Capture the cell that displays the provided text and extract its (x, y) central coordinate. 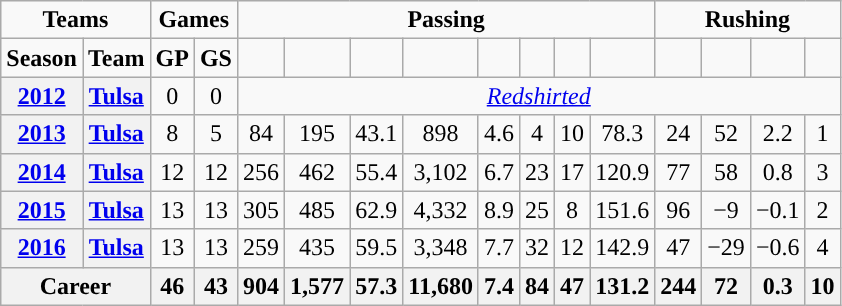
3,348 (441, 248)
62.9 (376, 210)
Redshirted (538, 96)
244 (678, 286)
2014 (42, 172)
Passing (446, 20)
8.9 (498, 210)
120.9 (622, 172)
72 (726, 286)
GP (172, 58)
4,332 (441, 210)
904 (260, 286)
Games (194, 20)
195 (318, 134)
0.8 (778, 172)
1 (822, 134)
0.3 (778, 286)
5 (216, 134)
305 (260, 210)
435 (318, 248)
2013 (42, 134)
898 (441, 134)
−0.6 (778, 248)
−0.1 (778, 210)
Team (116, 58)
46 (172, 286)
151.6 (622, 210)
52 (726, 134)
17 (572, 172)
4.6 (498, 134)
57.3 (376, 286)
1,577 (318, 286)
7.7 (498, 248)
3,102 (441, 172)
GS (216, 58)
Teams (76, 20)
96 (678, 210)
2 (822, 210)
−9 (726, 210)
259 (260, 248)
43.1 (376, 134)
2016 (42, 248)
58 (726, 172)
485 (318, 210)
43 (216, 286)
−29 (726, 248)
25 (536, 210)
Rushing (748, 20)
6.7 (498, 172)
2012 (42, 96)
77 (678, 172)
Career (76, 286)
55.4 (376, 172)
462 (318, 172)
11,680 (441, 286)
23 (536, 172)
256 (260, 172)
32 (536, 248)
3 (822, 172)
142.9 (622, 248)
7.4 (498, 286)
2.2 (778, 134)
59.5 (376, 248)
2015 (42, 210)
78.3 (622, 134)
Season (42, 58)
24 (678, 134)
131.2 (622, 286)
